Identify which cell holds the provided text, then report its (x, y) central coordinate. 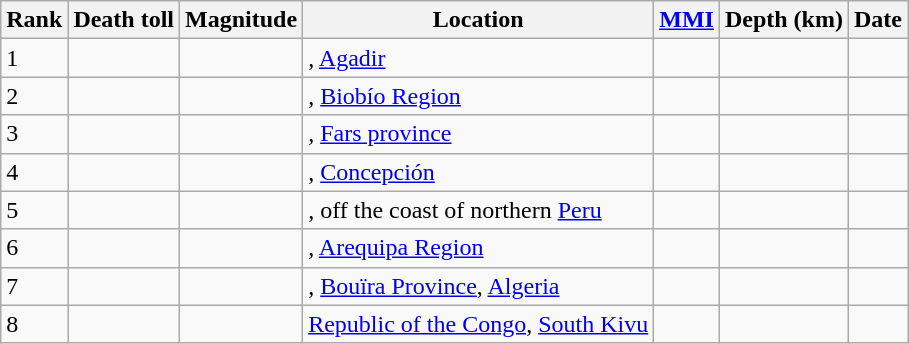
, Arequipa Region (478, 248)
, Bouïra Province, Algeria (478, 286)
6 (34, 248)
1 (34, 58)
2 (34, 96)
, off the coast of northern Peru (478, 210)
Date (878, 20)
Depth (km) (784, 20)
4 (34, 172)
Republic of the Congo, South Kivu (478, 324)
, Fars province (478, 134)
8 (34, 324)
MMI (687, 20)
, Biobío Region (478, 96)
Rank (34, 20)
3 (34, 134)
Death toll (124, 20)
, Agadir (478, 58)
7 (34, 286)
Magnitude (242, 20)
5 (34, 210)
, Concepción (478, 172)
Location (478, 20)
